Determine the (x, y) coordinate at the center of the cell enclosing the given text.  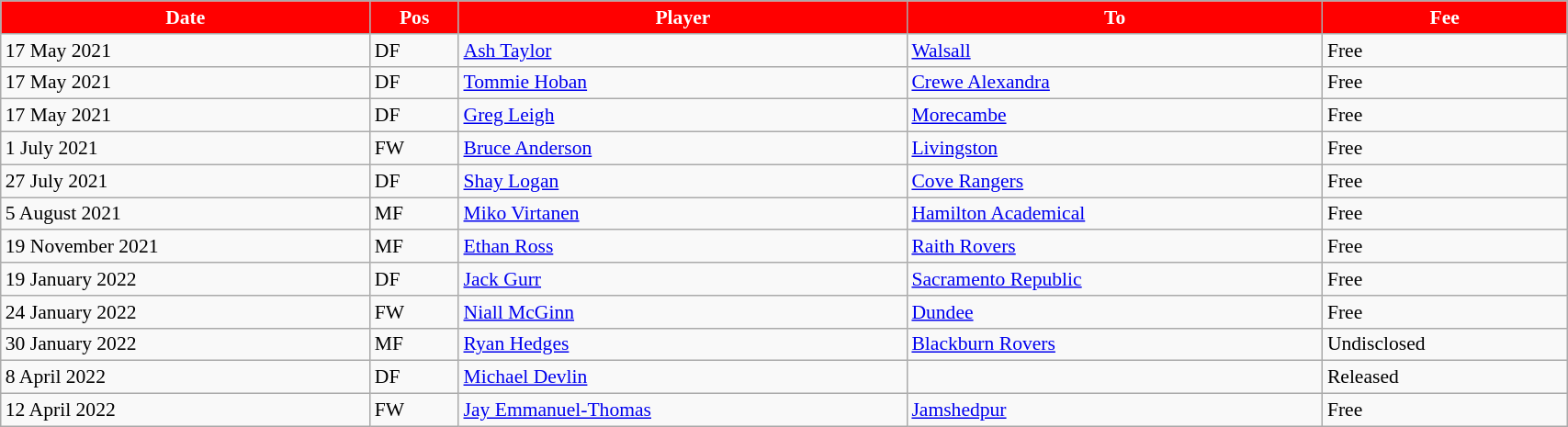
Crewe Alexandra (1114, 83)
Jamshedpur (1114, 410)
Cove Rangers (1114, 181)
Ryan Hedges (682, 344)
Jay Emmanuel-Thomas (682, 410)
5 August 2021 (186, 214)
Date (186, 17)
Morecambe (1114, 116)
1 July 2021 (186, 149)
Livingston (1114, 149)
27 July 2021 (186, 181)
Walsall (1114, 51)
Hamilton Academical (1114, 214)
Tommie Hoban (682, 83)
Raith Rovers (1114, 247)
Michael Devlin (682, 377)
Dundee (1114, 312)
Fee (1445, 17)
19 January 2022 (186, 279)
12 April 2022 (186, 410)
To (1114, 17)
Greg Leigh (682, 116)
Blackburn Rovers (1114, 344)
Miko Virtanen (682, 214)
Ethan Ross (682, 247)
19 November 2021 (186, 247)
Released (1445, 377)
Sacramento Republic (1114, 279)
Player (682, 17)
Niall McGinn (682, 312)
Bruce Anderson (682, 149)
Jack Gurr (682, 279)
Shay Logan (682, 181)
8 April 2022 (186, 377)
Pos (415, 17)
30 January 2022 (186, 344)
24 January 2022 (186, 312)
Undisclosed (1445, 344)
Ash Taylor (682, 51)
